Scan for the cell matching the given text and deliver its [x, y] coordinate at center. 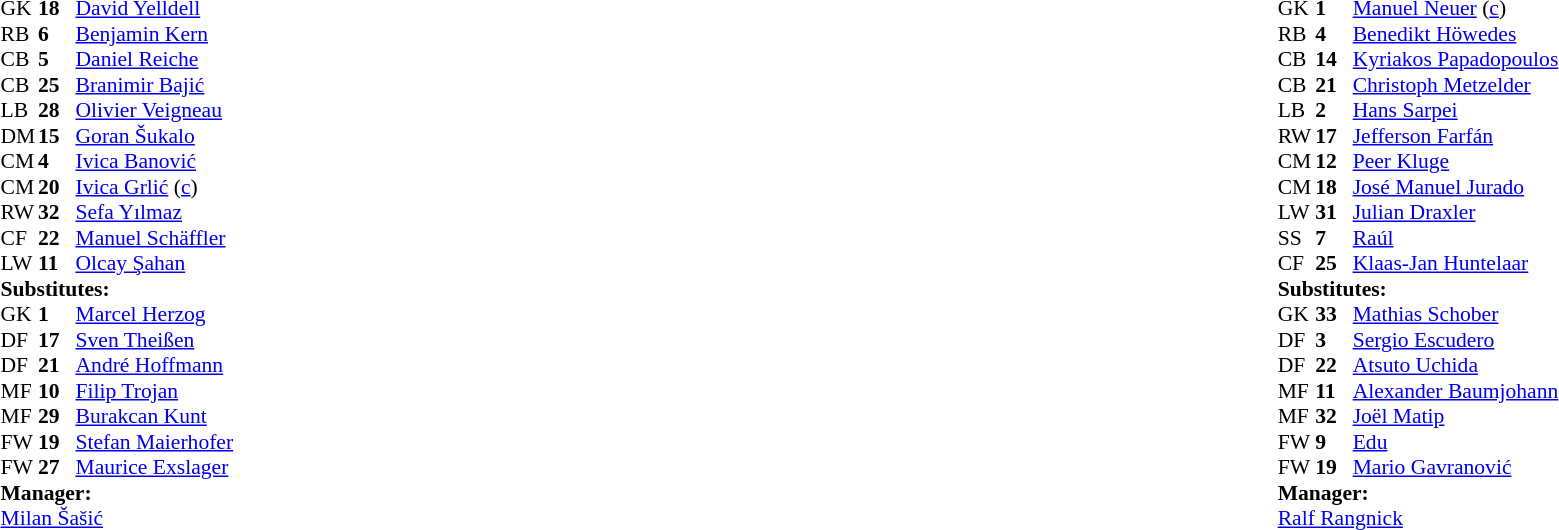
18 [1334, 187]
Julian Draxler [1456, 213]
2 [1334, 111]
3 [1334, 340]
1 [57, 315]
12 [1334, 161]
Mathias Schober [1456, 315]
14 [1334, 59]
Benedikt Höwedes [1456, 34]
André Hoffmann [155, 365]
27 [57, 467]
Peer Kluge [1456, 161]
Edu [1456, 442]
Raúl [1456, 238]
Filip Trojan [155, 391]
6 [57, 34]
Sergio Escudero [1456, 340]
31 [1334, 213]
Olcay Şahan [155, 263]
Burakcan Kunt [155, 417]
Marcel Herzog [155, 315]
7 [1334, 238]
Alexander Baumjohann [1456, 391]
Joël Matip [1456, 417]
Daniel Reiche [155, 59]
9 [1334, 442]
Ivica Grlić (c) [155, 187]
15 [57, 136]
Ivica Banović [155, 161]
28 [57, 111]
Christoph Metzelder [1456, 85]
DM [19, 136]
José Manuel Jurado [1456, 187]
Goran Šukalo [155, 136]
Klaas-Jan Huntelaar [1456, 263]
33 [1334, 315]
29 [57, 417]
Stefan Maierhofer [155, 442]
SS [1297, 238]
Branimir Bajić [155, 85]
5 [57, 59]
Kyriakos Papadopoulos [1456, 59]
Jefferson Farfán [1456, 136]
Mario Gavranović [1456, 467]
Sefa Yılmaz [155, 213]
Maurice Exslager [155, 467]
Manuel Schäffler [155, 238]
Atsuto Uchida [1456, 365]
Hans Sarpei [1456, 111]
Benjamin Kern [155, 34]
20 [57, 187]
Sven Theißen [155, 340]
10 [57, 391]
Olivier Veigneau [155, 111]
